Return the [x, y] coordinate for the center point of the cell that contains the specified text.  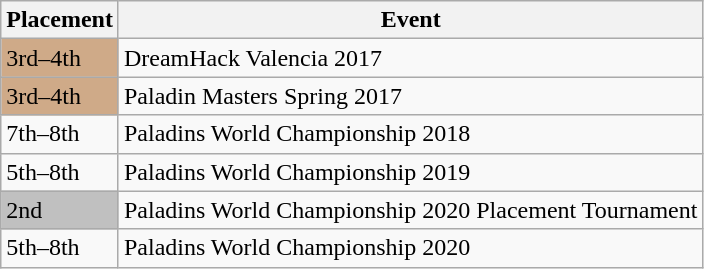
DreamHack Valencia 2017 [410, 58]
Paladins World Championship 2020 Placement Tournament [410, 210]
Paladins World Championship 2019 [410, 172]
Paladins World Championship 2018 [410, 134]
Paladins World Championship 2020 [410, 248]
Paladin Masters Spring 2017 [410, 96]
Event [410, 20]
7th–8th [60, 134]
Placement [60, 20]
2nd [60, 210]
